Provide the (X, Y) coordinate of the cell's center where the given text is located.  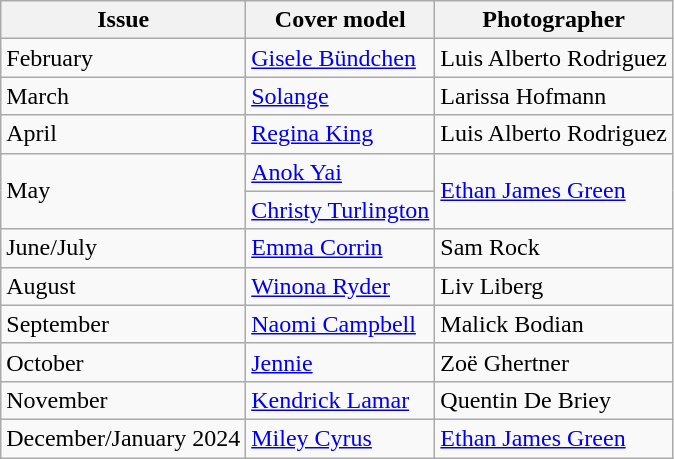
Larissa Hofmann (554, 96)
Gisele Bündchen (340, 58)
Liv Liberg (554, 286)
Photographer (554, 20)
September (124, 324)
Emma Corrin (340, 248)
Sam Rock (554, 248)
Anok Yai (340, 172)
Issue (124, 20)
Malick Bodian (554, 324)
Christy Turlington (340, 210)
Winona Ryder (340, 286)
Regina King (340, 134)
August (124, 286)
Quentin De Briey (554, 400)
Miley Cyrus (340, 438)
March (124, 96)
Cover model (340, 20)
November (124, 400)
Kendrick Lamar (340, 400)
Zoë Ghertner (554, 362)
February (124, 58)
April (124, 134)
October (124, 362)
December/January 2024 (124, 438)
Jennie (340, 362)
Solange (340, 96)
May (124, 191)
June/July (124, 248)
Naomi Campbell (340, 324)
